Detect which cell encompasses the target text, then output its (X, Y) center coordinate. 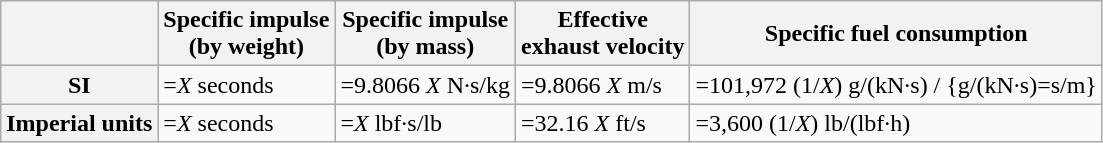
=3,600 (1/X) lb/(lbf·h) (896, 123)
Imperial units (80, 123)
=101,972 (1/X) g/(kN·s) / {g/(kN·s)=s/m} (896, 85)
=32.16 X ft/s (603, 123)
=9.8066 X N·s/kg (426, 85)
Specific impulse(by mass) (426, 34)
SI (80, 85)
Specific fuel consumption (896, 34)
=9.8066 X m/s (603, 85)
=X lbf·s/lb (426, 123)
Specific impulse(by weight) (246, 34)
Effectiveexhaust velocity (603, 34)
